Identify which cell holds the provided text, then report its (x, y) central coordinate. 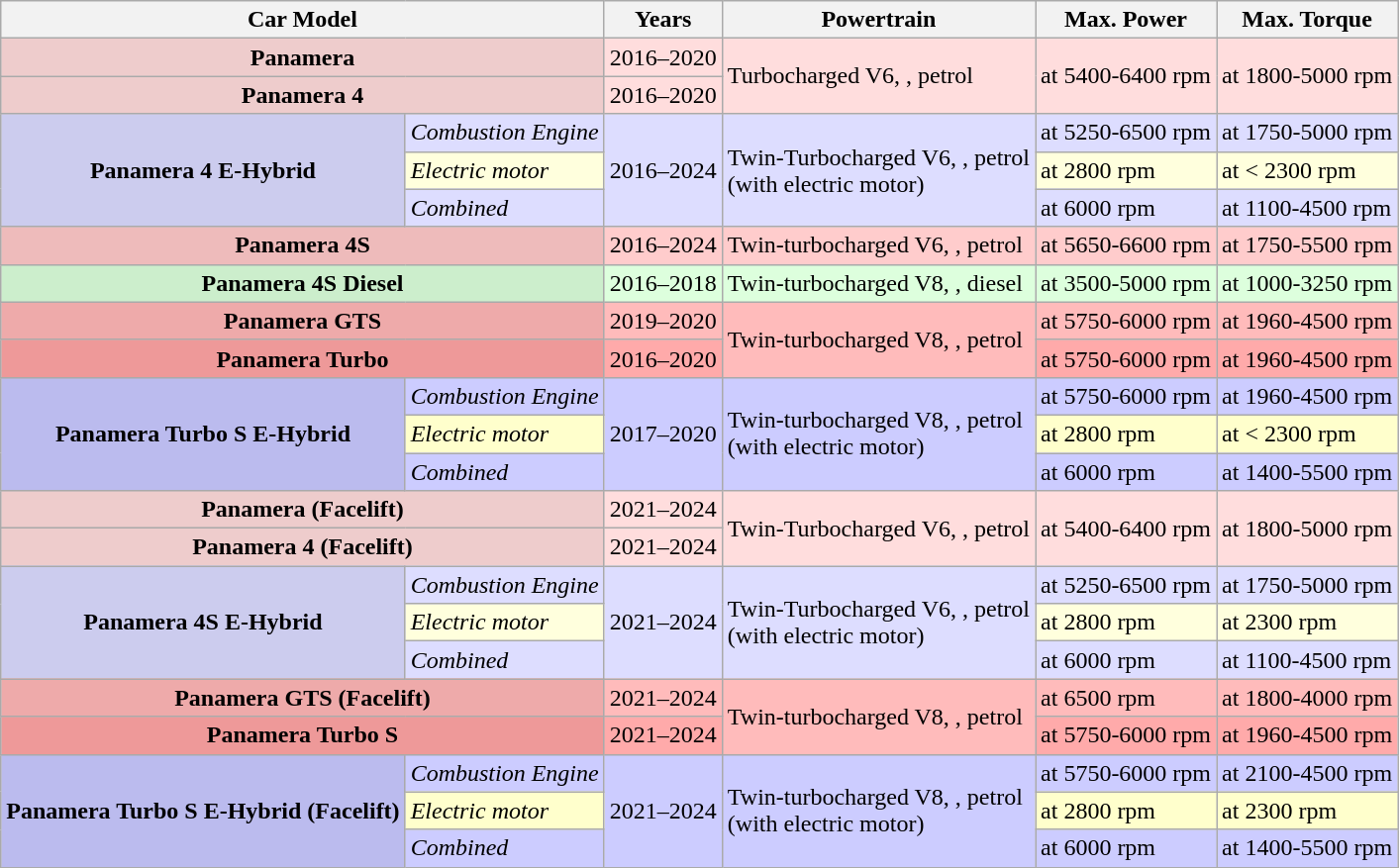
Panamera 4 E-Hybrid (203, 170)
at 2100-4500 rpm (1307, 773)
Powertrain (878, 20)
at 3500-5000 rpm (1127, 283)
Car Model (303, 20)
Panamera Turbo S (303, 735)
Panamera (Facelift) (303, 510)
at 1750-5500 rpm (1307, 245)
at 6500 rpm (1127, 698)
2017–2020 (663, 434)
Twin-Turbocharged V6, , petrol (878, 529)
Panamera (303, 57)
Panamera Turbo S E-Hybrid (Facelift) (203, 811)
Panamera GTS (303, 321)
Panamera 4S Diesel (303, 283)
at 5650-6600 rpm (1127, 245)
at 1000-3250 rpm (1307, 283)
Panamera 4S (303, 245)
Panamera GTS (Facelift) (303, 698)
Turbocharged V6, , petrol (878, 76)
Max. Power (1127, 20)
Panamera 4S E-Hybrid (203, 623)
Panamera Turbo (303, 358)
at 1800-4000 rpm (1307, 698)
2016–2018 (663, 283)
2019–2020 (663, 321)
Panamera 4 (Facelift) (303, 547)
Twin-turbocharged V6, , petrol (878, 245)
Years (663, 20)
Panamera Turbo S E-Hybrid (203, 434)
Max. Torque (1307, 20)
Panamera 4 (303, 95)
Twin-turbocharged V8, , diesel (878, 283)
